Scan for the cell matching the given text and deliver its [X, Y] coordinate at center. 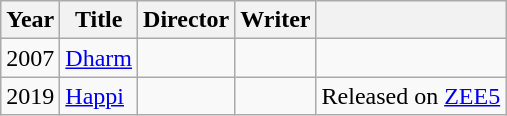
Writer [276, 20]
2019 [30, 96]
Title [99, 20]
Year [30, 20]
2007 [30, 58]
Director [186, 20]
Happi [99, 96]
Dharm [99, 58]
Released on ZEE5 [411, 96]
